Return (X, Y) of the center of cell containing provided text 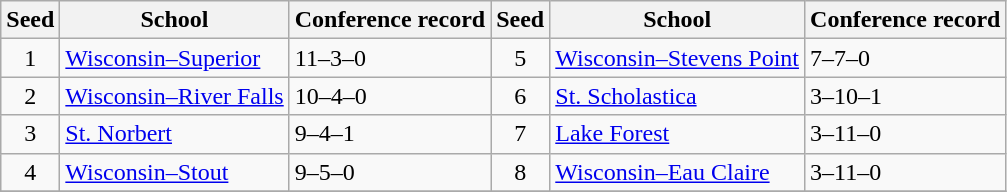
7–7–0 (906, 58)
Wisconsin–Eau Claire (678, 172)
3 (30, 134)
9–5–0 (390, 172)
4 (30, 172)
9–4–1 (390, 134)
Wisconsin–Superior (174, 58)
St. Norbert (174, 134)
2 (30, 96)
10–4–0 (390, 96)
11–3–0 (390, 58)
7 (520, 134)
St. Scholastica (678, 96)
6 (520, 96)
Wisconsin–Stout (174, 172)
8 (520, 172)
Wisconsin–Stevens Point (678, 58)
3–10–1 (906, 96)
Lake Forest (678, 134)
1 (30, 58)
Wisconsin–River Falls (174, 96)
5 (520, 58)
